Return [x, y] of the center of cell containing provided text 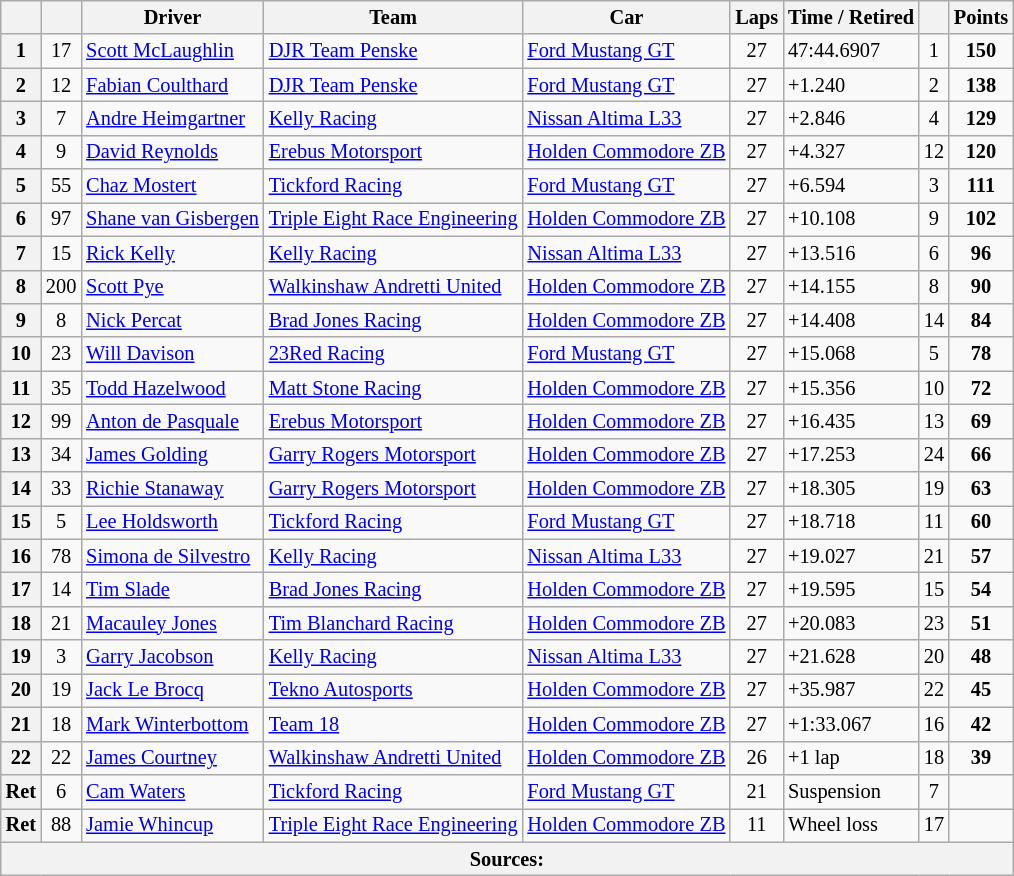
97 [61, 219]
72 [981, 388]
55 [61, 186]
Wheel loss [851, 825]
Team [394, 17]
57 [981, 556]
48 [981, 657]
90 [981, 287]
Garry Jacobson [172, 657]
39 [981, 758]
Points [981, 17]
Mark Winterbottom [172, 724]
Macauley Jones [172, 623]
Simona de Silvestro [172, 556]
129 [981, 118]
26 [756, 758]
Fabian Coulthard [172, 85]
34 [61, 455]
Team 18 [394, 724]
Tim Blanchard Racing [394, 623]
63 [981, 489]
+16.435 [851, 421]
69 [981, 421]
Suspension [851, 791]
+1 lap [851, 758]
Tim Slade [172, 589]
Shane van Gisbergen [172, 219]
Anton de Pasquale [172, 421]
Andre Heimgartner [172, 118]
+4.327 [851, 152]
99 [61, 421]
24 [934, 455]
Jamie Whincup [172, 825]
102 [981, 219]
James Golding [172, 455]
+20.083 [851, 623]
James Courtney [172, 758]
Nick Percat [172, 320]
Lee Holdsworth [172, 522]
42 [981, 724]
33 [61, 489]
60 [981, 522]
35 [61, 388]
54 [981, 589]
+19.595 [851, 589]
David Reynolds [172, 152]
Scott Pye [172, 287]
Car [626, 17]
200 [61, 287]
+10.108 [851, 219]
+35.987 [851, 690]
138 [981, 85]
+19.027 [851, 556]
88 [61, 825]
+6.594 [851, 186]
45 [981, 690]
Matt Stone Racing [394, 388]
Laps [756, 17]
+17.253 [851, 455]
+13.516 [851, 253]
Jack Le Brocq [172, 690]
Todd Hazelwood [172, 388]
111 [981, 186]
+2.846 [851, 118]
+18.305 [851, 489]
23Red Racing [394, 354]
120 [981, 152]
+21.628 [851, 657]
+15.068 [851, 354]
Tekno Autosports [394, 690]
Time / Retired [851, 17]
+14.408 [851, 320]
47:44.6907 [851, 51]
+1:33.067 [851, 724]
Will Davison [172, 354]
84 [981, 320]
Sources: [507, 859]
Rick Kelly [172, 253]
51 [981, 623]
+15.356 [851, 388]
+1.240 [851, 85]
Richie Stanaway [172, 489]
Chaz Mostert [172, 186]
+18.718 [851, 522]
66 [981, 455]
+14.155 [851, 287]
Scott McLaughlin [172, 51]
Driver [172, 17]
96 [981, 253]
150 [981, 51]
Cam Waters [172, 791]
